Identify which cell holds the provided text, then report its (X, Y) central coordinate. 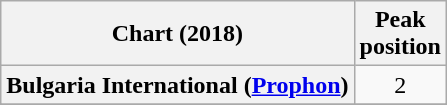
Bulgaria International (Prophon) (178, 85)
Chart (2018) (178, 34)
2 (400, 85)
Peakposition (400, 34)
